For the text-containing cell, return its midpoint in (x, y) coordinate format. 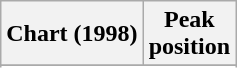
Chart (1998) (72, 34)
Peakposition (189, 34)
